Return the [x, y] coordinate for the center point of the cell that contains the specified text.  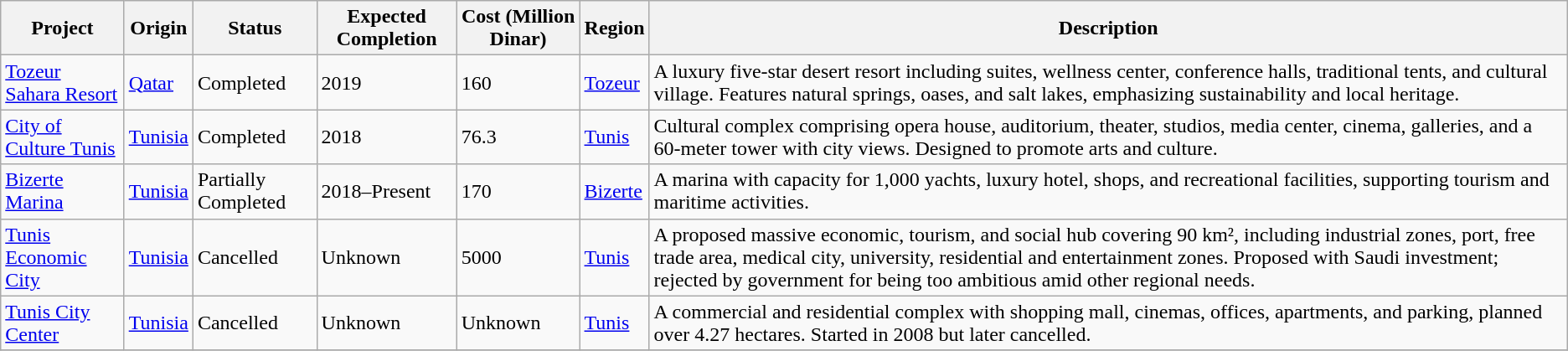
Qatar [158, 82]
2018–Present [387, 191]
5000 [518, 257]
160 [518, 82]
170 [518, 191]
Project [62, 28]
Tozeur Sahara Resort [62, 82]
City of Culture Tunis [62, 137]
2019 [387, 82]
Tunis Economic City [62, 257]
2018 [387, 137]
Expected Completion [387, 28]
A marina with capacity for 1,000 yachts, luxury hotel, shops, and recreational facilities, supporting tourism and maritime activities. [1108, 191]
Bizerte [615, 191]
Region [615, 28]
Origin [158, 28]
Cost (Million Dinar) [518, 28]
Tunis City Center [62, 323]
76.3 [518, 137]
Partially Completed [255, 191]
Description [1108, 28]
Bizerte Marina [62, 191]
Tozeur [615, 82]
Status [255, 28]
